Output the (X, Y) coordinate of the center of the cell containing the given text.  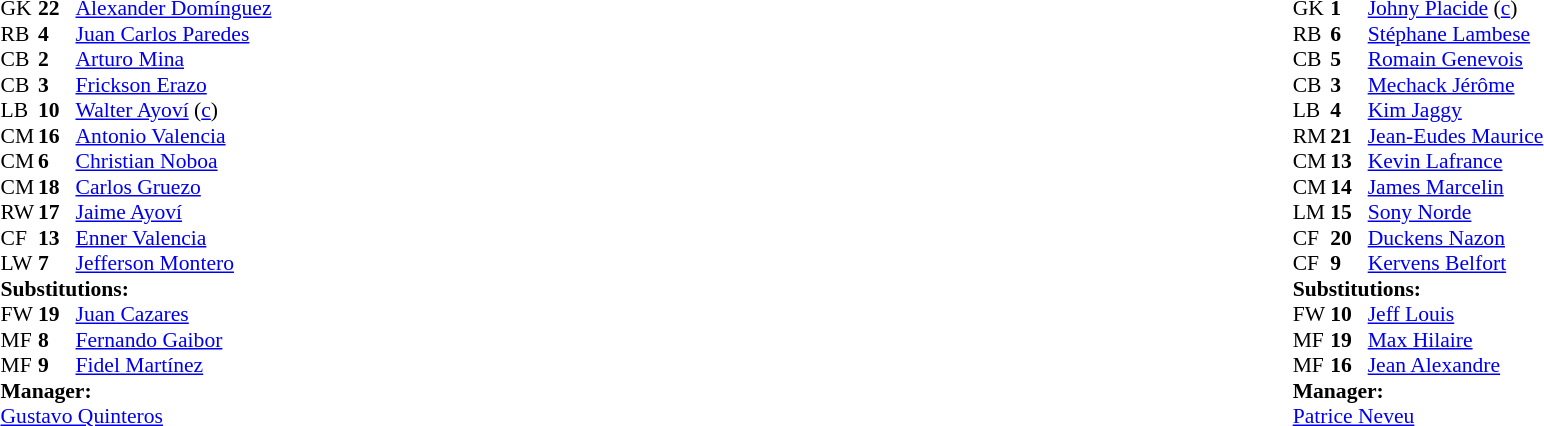
Fidel Martínez (174, 365)
LM (1312, 213)
Romain Genevois (1456, 59)
5 (1349, 59)
RW (19, 213)
Christian Noboa (174, 161)
Jaime Ayoví (174, 213)
Jeff Louis (1456, 315)
James Marcelin (1456, 187)
Kevin Lafrance (1456, 161)
2 (57, 59)
Carlos Gruezo (174, 187)
Kervens Belfort (1456, 263)
15 (1349, 213)
Frickson Erazo (174, 85)
Jefferson Montero (174, 263)
21 (1349, 136)
LW (19, 263)
Stéphane Lambese (1456, 34)
Walter Ayoví (c) (174, 111)
RM (1312, 136)
18 (57, 187)
Enner Valencia (174, 238)
Kim Jaggy (1456, 111)
7 (57, 263)
Fernando Gaibor (174, 340)
Antonio Valencia (174, 136)
Sony Norde (1456, 213)
Juan Carlos Paredes (174, 34)
17 (57, 213)
Jean Alexandre (1456, 365)
14 (1349, 187)
Max Hilaire (1456, 340)
Mechack Jérôme (1456, 85)
Jean-Eudes Maurice (1456, 136)
20 (1349, 238)
Duckens Nazon (1456, 238)
Arturo Mina (174, 59)
8 (57, 340)
Juan Cazares (174, 315)
